Output the [X, Y] coordinate of the center of the cell containing the given text.  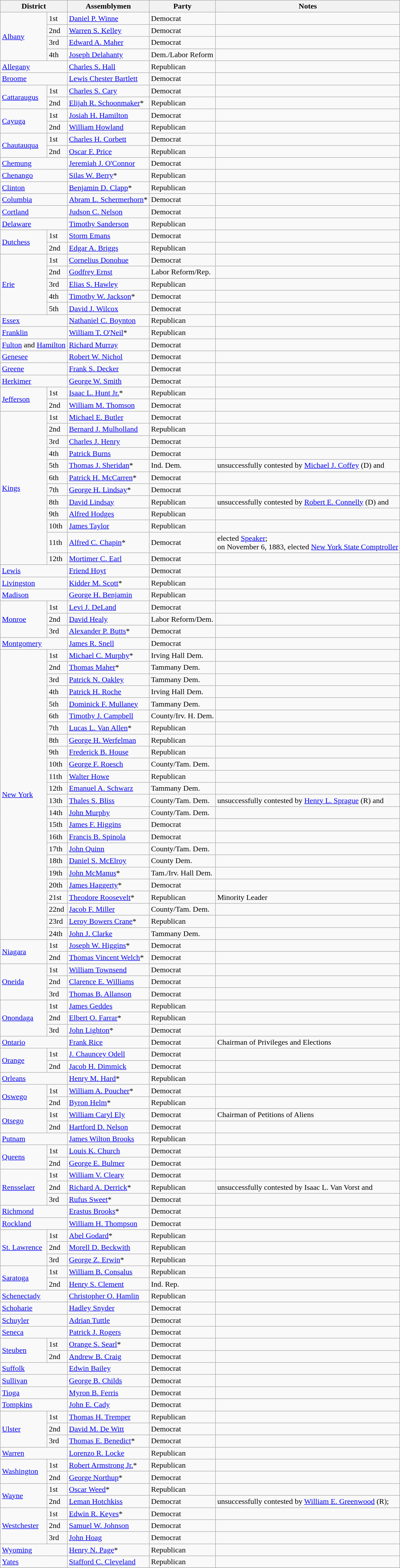
William Caryl Ely [108, 1115]
Livingston [34, 583]
Timothy W. Jackson* [108, 296]
Labor Reform/Rep. [182, 272]
Orleans [34, 1078]
David Lindsay [108, 502]
Myron B. Ferris [108, 1393]
Charles S. Hall [108, 67]
Dutchess [24, 242]
Silas W. Berry* [108, 176]
Byron Helm* [108, 1102]
William T. O'Neil* [108, 332]
George Northup* [108, 1477]
19th [57, 873]
Samuel W. Johnson [108, 1526]
John McManus* [108, 873]
Fulton and Hamilton [34, 345]
Thales S. Bliss [108, 801]
Francis B. Spinola [108, 837]
Hadley Snyder [108, 1308]
William H. Thompson [108, 1223]
Madison [34, 595]
St. Lawrence [24, 1248]
Saratoga [24, 1278]
J. Chauncey Odell [108, 1054]
unsuccessfully contested by Michael J. Coffey (D) and [308, 466]
Wayne [24, 1495]
Putnam [34, 1139]
Bernard J. Mulholland [108, 429]
Richard A. Derrick* [108, 1187]
William B. Consalus [108, 1272]
Alexander P. Butts* [108, 631]
Dominick F. Mullaney [108, 704]
David J. Wilcox [108, 308]
Frederick B. House [108, 752]
Walter Howe [108, 776]
Onondaga [24, 1018]
Ulster [24, 1429]
George H. Lindsay* [108, 490]
Elias S. Hawley [108, 284]
George Z. Erwin* [108, 1260]
Ind. Dem. [182, 466]
Broome [34, 79]
Oswego [24, 1096]
Jeremiah J. O'Connor [108, 164]
Elijah R. Schoonmaker* [108, 103]
Richmond [34, 1211]
Labor Reform/Dem. [182, 619]
Sullivan [34, 1381]
Party [182, 6]
Rufus Sweet* [108, 1199]
Abram L. Schermerhorn* [108, 200]
William V. Cleary [108, 1175]
Clarence E. Williams [108, 982]
Richard Murray [108, 345]
Warren S. Kelley [108, 30]
Yates [34, 1562]
Patrick J. Rogers [108, 1332]
Leroy Bowers Crane* [108, 921]
Theodore Roosevelt* [108, 897]
David Healy [108, 619]
Jefferson [24, 399]
Henry S. Clement [108, 1284]
Leman Hotchkiss [108, 1501]
Stafford C. Cleveland [108, 1562]
Allegany [34, 67]
William M. Thomson [108, 405]
County/Irv. H. Dem. [182, 716]
Schuyler [34, 1320]
George B. Childs [108, 1381]
William A. Poucher* [108, 1090]
County Dem. [182, 861]
Henry N. Page* [108, 1550]
Lewis [34, 571]
Lewis Chester Bartlett [108, 79]
Tompkins [34, 1405]
James Taylor [108, 526]
Edgar A. Briggs [108, 248]
Thomas J. Sheridan* [108, 466]
Steuben [24, 1350]
Oneida [24, 982]
Levi J. DeLand [108, 607]
Thomas Vincent Welch* [108, 958]
23rd [57, 921]
Kidder M. Scott* [108, 583]
22nd [57, 909]
George W. Smith [108, 381]
Chairman of Privileges and Elections [308, 1042]
18th [57, 861]
Joseph W. Higgins* [108, 946]
Josiah H. Hamilton [108, 115]
elected Speaker; on November 6, 1883, elected New York State Comptroller [308, 542]
14th [57, 813]
Emanuel A. Schwarz [108, 788]
unsuccessfully contested by William E. Greenwood (R); [308, 1501]
George H. Werfelman [108, 740]
Robert Armstrong Jr.* [108, 1465]
Greene [34, 369]
Cayuga [24, 121]
Chautauqua [24, 145]
Jacob H. Dimmick [108, 1066]
Notes [308, 6]
George H. Benjamin [108, 595]
Ontario [34, 1042]
John Hoag [108, 1538]
Thomas B. Allanson [108, 994]
Suffolk [34, 1369]
Godfrey Ernst [108, 272]
Morell D. Beckwith [108, 1248]
Nathaniel C. Boynton [108, 320]
24th [57, 933]
Edwin Bailey [108, 1369]
Otsego [24, 1121]
Abel Godard* [108, 1236]
Chemung [34, 164]
Charles H. Corbett [108, 139]
Cornelius Donohue [108, 260]
Washington [24, 1471]
James R. Snell [108, 643]
William Townsend [108, 970]
James Haggerty* [108, 885]
16th [57, 837]
Michael E. Butler [108, 417]
Herkimer [34, 381]
unsuccessfully contested by Robert E. Connelly (D) and [308, 502]
Wyoming [34, 1550]
Daniel S. McElroy [108, 861]
Alfred Hodges [108, 514]
Louis K. Church [108, 1151]
David M. De Witt [108, 1429]
Niagara [24, 952]
Lorenzo R. Locke [108, 1453]
Franklin [34, 332]
Christopher O. Hamlin [108, 1296]
15th [57, 825]
Schenectady [34, 1296]
Kings [24, 488]
John Quinn [108, 849]
Storm Emans [108, 236]
Genesee [34, 357]
Isaac L. Hunt Jr.* [108, 393]
Lucas L. Van Allen* [108, 728]
Oscar F. Price [108, 151]
Timothy J. Campbell [108, 716]
Henry M. Hard* [108, 1078]
Cortland [34, 212]
Frank Rice [108, 1042]
Thomas H. Tremper [108, 1417]
Tioga [34, 1393]
Charles S. Cary [108, 91]
John E. Cady [108, 1405]
Delaware [34, 224]
Seneca [34, 1332]
Friend Hoyt [108, 571]
20th [57, 885]
Orange [24, 1060]
Rockland [34, 1223]
Timothy Sanderson [108, 224]
Thomas Maher* [108, 667]
Westchester [24, 1526]
James F. Higgins [108, 825]
Minority Leader [308, 897]
Erie [24, 284]
Erastus Brooks* [108, 1211]
Edward A. Maher [108, 43]
Ind. Rep. [182, 1284]
Albany [24, 37]
New York [24, 794]
Montgomery [34, 643]
Essex [34, 320]
Joseph Delahanty [108, 55]
Dem./Labor Reform [182, 55]
Hartford D. Nelson [108, 1127]
Andrew B. Craig [108, 1357]
William Howland [108, 127]
Judson C. Nelson [108, 212]
Patrick Burns [108, 453]
Patrick N. Oakley [108, 680]
District [34, 6]
Monroe [24, 619]
Patrick H. Roche [108, 692]
Schoharie [34, 1308]
Cattaraugus [24, 97]
unsuccessfully contested by Isaac L. Van Vorst and [308, 1187]
Robert W. Nichol [108, 357]
Elbert O. Farrar* [108, 1018]
John Murphy [108, 813]
Queens [24, 1157]
Edwin R. Keyes* [108, 1514]
Warren [34, 1453]
Frank S. Decker [108, 369]
13th [57, 801]
Chairman of Petitions of Aliens [308, 1115]
Adrian Tuttle [108, 1320]
21st [57, 897]
Assemblymen [108, 6]
Michael C. Murphy* [108, 655]
George F. Roesch [108, 764]
James Wilton Brooks [108, 1139]
Orange S. Searl* [108, 1344]
unsuccessfully contested by Henry L. Sprague (R) and [308, 801]
Thomas E. Benedict* [108, 1441]
Clinton [34, 188]
Jacob F. Miller [108, 909]
George E. Bulmer [108, 1163]
Alfred C. Chapin* [108, 542]
Patrick H. McCarren* [108, 478]
17th [57, 849]
John J. Clarke [108, 933]
Rensselaer [24, 1187]
John Lighton* [108, 1030]
Mortimer C. Earl [108, 559]
Charles J. Henry [108, 441]
Columbia [34, 200]
Daniel P. Winne [108, 18]
Chenango [34, 176]
James Geddes [108, 1006]
Benjamin D. Clapp* [108, 188]
Oscar Weed* [108, 1489]
Tam./Irv. Hall Dem. [182, 873]
